Locate the cell with the specified text and output its [x, y] center coordinate. 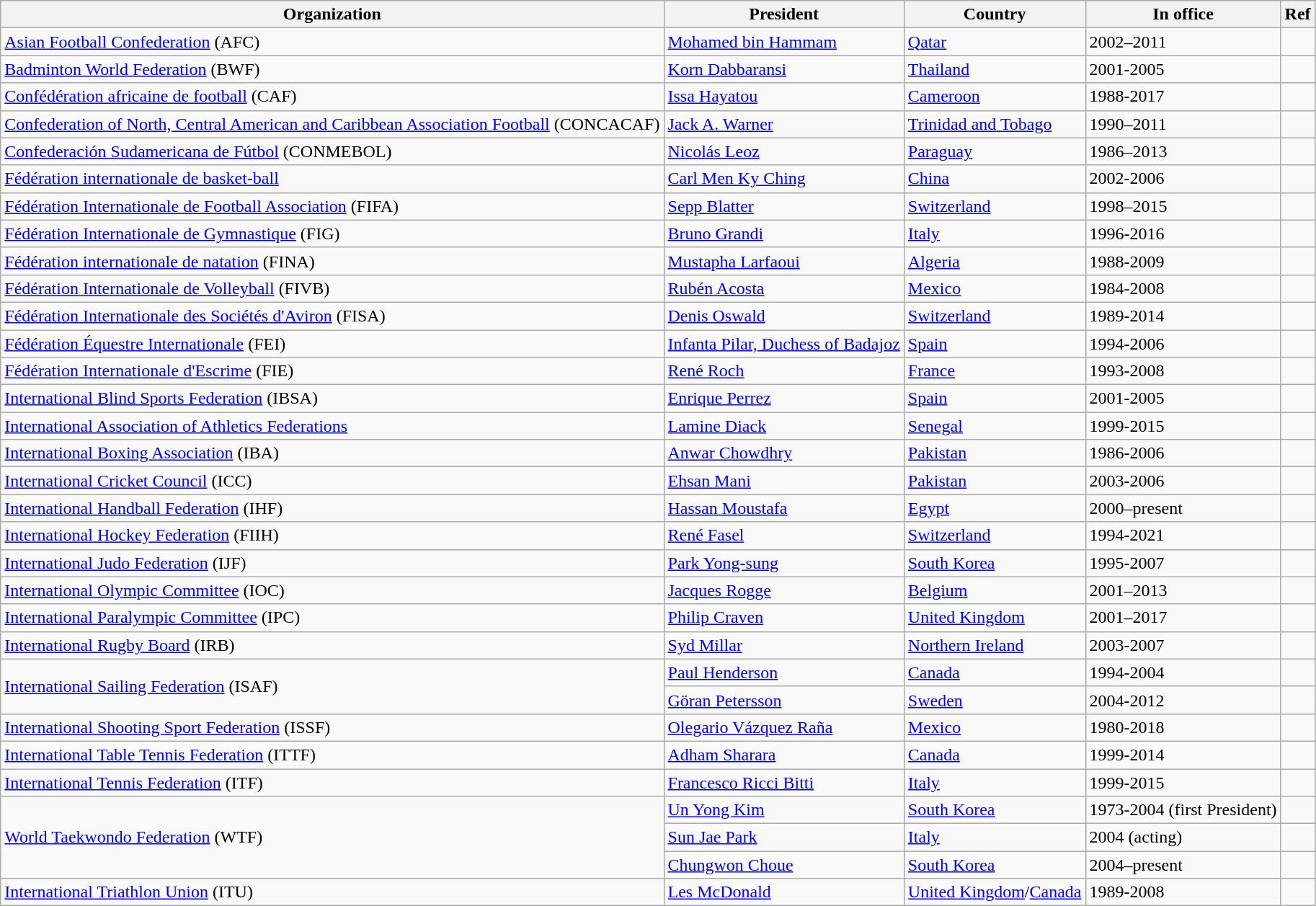
Ref [1297, 14]
Asian Football Confederation (AFC) [332, 42]
International Table Tennis Federation (ITTF) [332, 755]
1980-2018 [1183, 727]
Trinidad and Tobago [995, 124]
Ehsan Mani [784, 481]
1990–2011 [1183, 124]
René Fasel [784, 536]
International Hockey Federation (FIIH) [332, 536]
International Cricket Council (ICC) [332, 481]
Fédération Internationale de Football Association (FIFA) [332, 206]
In office [1183, 14]
Fédération Équestre Internationale (FEI) [332, 344]
1999-2014 [1183, 755]
Les McDonald [784, 892]
Cameroon [995, 97]
2002–2011 [1183, 42]
2003-2007 [1183, 645]
Sepp Blatter [784, 206]
International Tennis Federation (ITF) [332, 782]
Mohamed bin Hammam [784, 42]
Belgium [995, 590]
1986–2013 [1183, 151]
1973-2004 (first President) [1183, 810]
Bruno Grandi [784, 234]
1994-2006 [1183, 344]
International Paralympic Committee (IPC) [332, 618]
Confederación Sudamericana de Fútbol (CONMEBOL) [332, 151]
1994-2021 [1183, 536]
Jack A. Warner [784, 124]
Park Yong-sung [784, 563]
Göran Petersson [784, 700]
Denis Oswald [784, 316]
United Kingdom/Canada [995, 892]
René Roch [784, 371]
China [995, 179]
Adham Sharara [784, 755]
Philip Craven [784, 618]
1994-2004 [1183, 672]
Francesco Ricci Bitti [784, 782]
Confederation of North, Central American and Caribbean Association Football (CONCACAF) [332, 124]
Egypt [995, 508]
Fédération internationale de basket-ball [332, 179]
Syd Millar [784, 645]
Hassan Moustafa [784, 508]
1996-2016 [1183, 234]
Fédération Internationale de Volleyball (FIVB) [332, 288]
2000–present [1183, 508]
Chungwon Choue [784, 865]
Un Yong Kim [784, 810]
International Handball Federation (IHF) [332, 508]
Lamine Diack [784, 426]
Qatar [995, 42]
Issa Hayatou [784, 97]
Carl Men Ky Ching [784, 179]
Northern Ireland [995, 645]
Mustapha Larfaoui [784, 261]
Paraguay [995, 151]
2004 (acting) [1183, 838]
1988-2009 [1183, 261]
International Sailing Federation (ISAF) [332, 686]
United Kingdom [995, 618]
International Shooting Sport Federation (ISSF) [332, 727]
Fédération Internationale des Sociétés d'Aviron (FISA) [332, 316]
Paul Henderson [784, 672]
Enrique Perrez [784, 399]
2004-2012 [1183, 700]
1986-2006 [1183, 453]
Algeria [995, 261]
2004–present [1183, 865]
2001–2017 [1183, 618]
International Olympic Committee (IOC) [332, 590]
2002-2006 [1183, 179]
Organization [332, 14]
Anwar Chowdhry [784, 453]
Korn Dabbaransi [784, 69]
International Association of Athletics Federations [332, 426]
International Judo Federation (IJF) [332, 563]
France [995, 371]
Rubén Acosta [784, 288]
2001–2013 [1183, 590]
Fédération Internationale de Gymnastique (FIG) [332, 234]
Fédération internationale de natation (FINA) [332, 261]
1989-2014 [1183, 316]
2003-2006 [1183, 481]
Olegario Vázquez Raña [784, 727]
1995-2007 [1183, 563]
1989-2008 [1183, 892]
Sweden [995, 700]
Infanta Pilar, Duchess of Badajoz [784, 344]
International Triathlon Union (ITU) [332, 892]
Senegal [995, 426]
Fédération Internationale d'Escrime (FIE) [332, 371]
1988-2017 [1183, 97]
Nicolás Leoz [784, 151]
Thailand [995, 69]
President [784, 14]
1998–2015 [1183, 206]
1984-2008 [1183, 288]
Confédération africaine de football (CAF) [332, 97]
International Boxing Association (IBA) [332, 453]
International Rugby Board (IRB) [332, 645]
Country [995, 14]
Badminton World Federation (BWF) [332, 69]
1993-2008 [1183, 371]
Sun Jae Park [784, 838]
Jacques Rogge [784, 590]
International Blind Sports Federation (IBSA) [332, 399]
World Taekwondo Federation (WTF) [332, 838]
